Return the (X, Y) coordinate for the center point of the cell that contains the specified text.  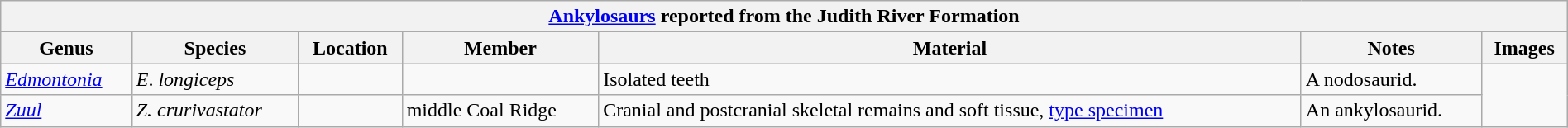
Species (215, 48)
Notes (1391, 48)
Genus (66, 48)
E. longiceps (215, 79)
Member (500, 48)
Location (351, 48)
Isolated teeth (950, 79)
Edmontonia (66, 79)
Z. crurivastator (215, 111)
Images (1524, 48)
middle Coal Ridge (500, 111)
An ankylosaurid. (1391, 111)
Material (950, 48)
Cranial and postcranial skeletal remains and soft tissue, type specimen (950, 111)
Zuul (66, 111)
Ankylosaurs reported from the Judith River Formation (784, 17)
A nodosaurid. (1391, 79)
